Provide the (X, Y) coordinate of the cell's center where the given text is located.  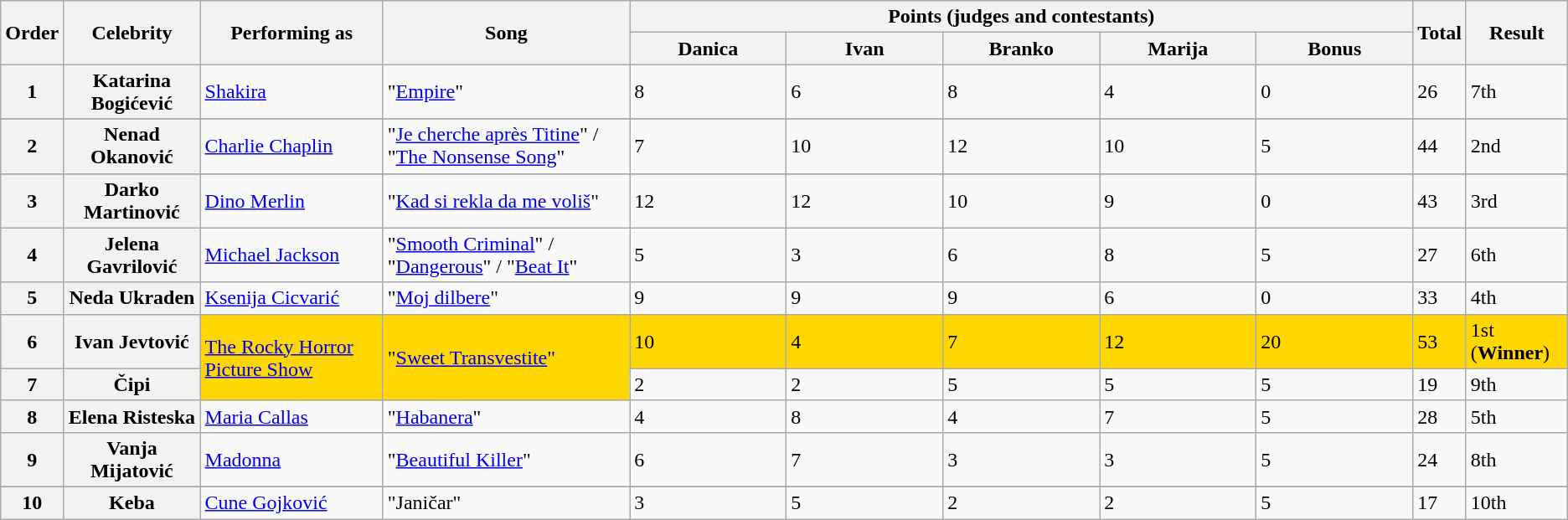
33 (1440, 298)
19 (1440, 384)
"Je cherche après Titine" / "The Nonsense Song" (506, 146)
"Beautiful Killer" (506, 459)
Nenad Okanović (132, 146)
Čipi (132, 384)
Darko Martinović (132, 201)
Bonus (1335, 49)
Branko (1022, 49)
53 (1440, 342)
Song (506, 33)
Ksenija Cicvarić (291, 298)
"Moj dilbere" (506, 298)
Shakira (291, 92)
24 (1440, 459)
Result (1516, 33)
"Smooth Criminal" / "Dangerous" / "Beat It" (506, 255)
Points (judges and contestants) (1022, 17)
Neda Ukraden (132, 298)
Order (32, 33)
Madonna (291, 459)
10th (1516, 502)
Marija (1178, 49)
Charlie Chaplin (291, 146)
Keba (132, 502)
44 (1440, 146)
Performing as (291, 33)
2nd (1516, 146)
Dino Merlin (291, 201)
6th (1516, 255)
Vanja Mijatović (132, 459)
27 (1440, 255)
20 (1335, 342)
Michael Jackson (291, 255)
Celebrity (132, 33)
Danica (709, 49)
Total (1440, 33)
26 (1440, 92)
Katarina Bogićević (132, 92)
Ivan (864, 49)
Maria Callas (291, 416)
Cune Gojković (291, 502)
7th (1516, 92)
Ivan Jevtović (132, 342)
"Habanera" (506, 416)
Elena Risteska (132, 416)
"Kad si rekla da me voliš" (506, 201)
17 (1440, 502)
Jelena Gavrilović (132, 255)
8th (1516, 459)
5th (1516, 416)
4th (1516, 298)
The Rocky Horror Picture Show (291, 357)
3rd (1516, 201)
"Sweet Transvestite" (506, 357)
"Janičar" (506, 502)
43 (1440, 201)
"Empire" (506, 92)
28 (1440, 416)
1st (Winner) (1516, 342)
9th (1516, 384)
1 (32, 92)
